Search for the cell housing the specified text and yield its (X, Y) center coordinate. 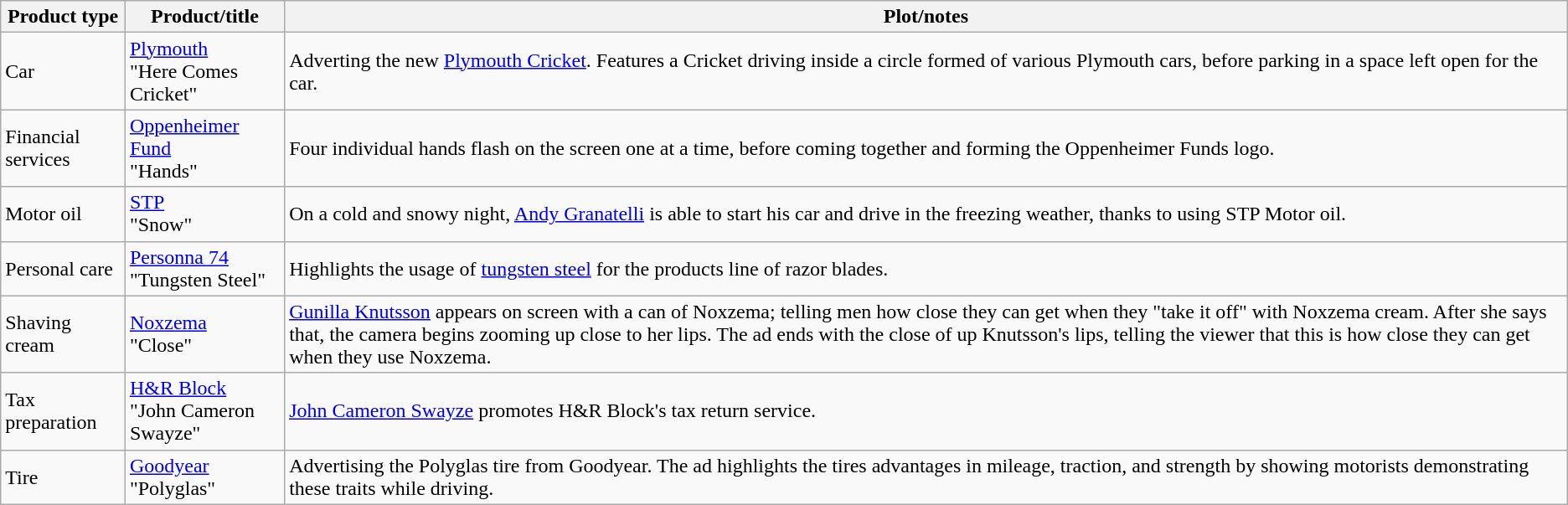
Oppenheimer Fund"Hands" (204, 148)
Four individual hands flash on the screen one at a time, before coming together and forming the Oppenheimer Funds logo. (926, 148)
Product/title (204, 17)
H&R Block"John Cameron Swayze" (204, 411)
Shaving cream (64, 334)
Personna 74"Tungsten Steel" (204, 268)
Tire (64, 477)
Plymouth"Here Comes Cricket" (204, 71)
On a cold and snowy night, Andy Granatelli is able to start his car and drive in the freezing weather, thanks to using STP Motor oil. (926, 214)
Goodyear"Polyglas" (204, 477)
Financial services (64, 148)
Car (64, 71)
Tax preparation (64, 411)
STP"Snow" (204, 214)
Highlights the usage of tungsten steel for the products line of razor blades. (926, 268)
Motor oil (64, 214)
Personal care (64, 268)
John Cameron Swayze promotes H&R Block's tax return service. (926, 411)
Product type (64, 17)
Plot/notes (926, 17)
Noxzema"Close" (204, 334)
